Return (X, Y) of the center of cell containing provided text 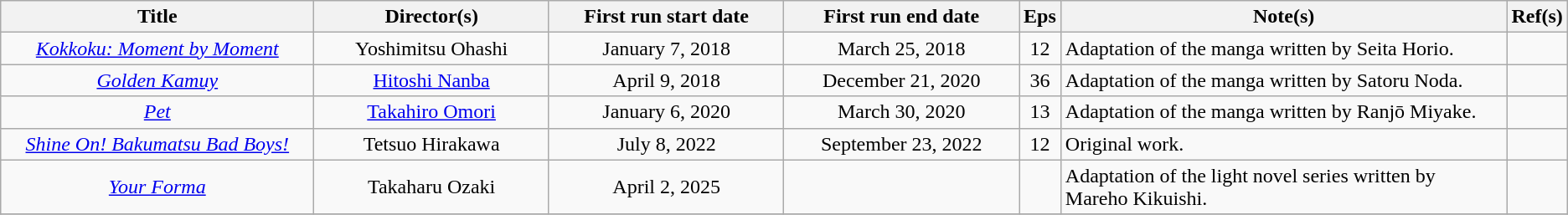
April 2, 2025 (667, 187)
Tetsuo Hirakawa (432, 144)
Director(s) (432, 17)
January 7, 2018 (667, 49)
First run start date (667, 17)
Adaptation of the manga written by Seita Horio. (1283, 49)
Ref(s) (1537, 17)
July 8, 2022 (667, 144)
March 30, 2020 (901, 112)
January 6, 2020 (667, 112)
March 25, 2018 (901, 49)
First run end date (901, 17)
Takaharu Ozaki (432, 187)
Note(s) (1283, 17)
Golden Kamuy (157, 80)
13 (1040, 112)
Adaptation of the light novel series written by Mareho Kikuishi. (1283, 187)
December 21, 2020 (901, 80)
Hitoshi Nanba (432, 80)
Adaptation of the manga written by Satoru Noda. (1283, 80)
Takahiro Omori (432, 112)
Title (157, 17)
April 9, 2018 (667, 80)
Shine On! Bakumatsu Bad Boys! (157, 144)
September 23, 2022 (901, 144)
Original work. (1283, 144)
Pet (157, 112)
Yoshimitsu Ohashi (432, 49)
Eps (1040, 17)
Kokkoku: Moment by Moment (157, 49)
Adaptation of the manga written by Ranjō Miyake. (1283, 112)
Your Forma (157, 187)
36 (1040, 80)
